From the cell containing the given text, extract its center point as [x, y] coordinate. 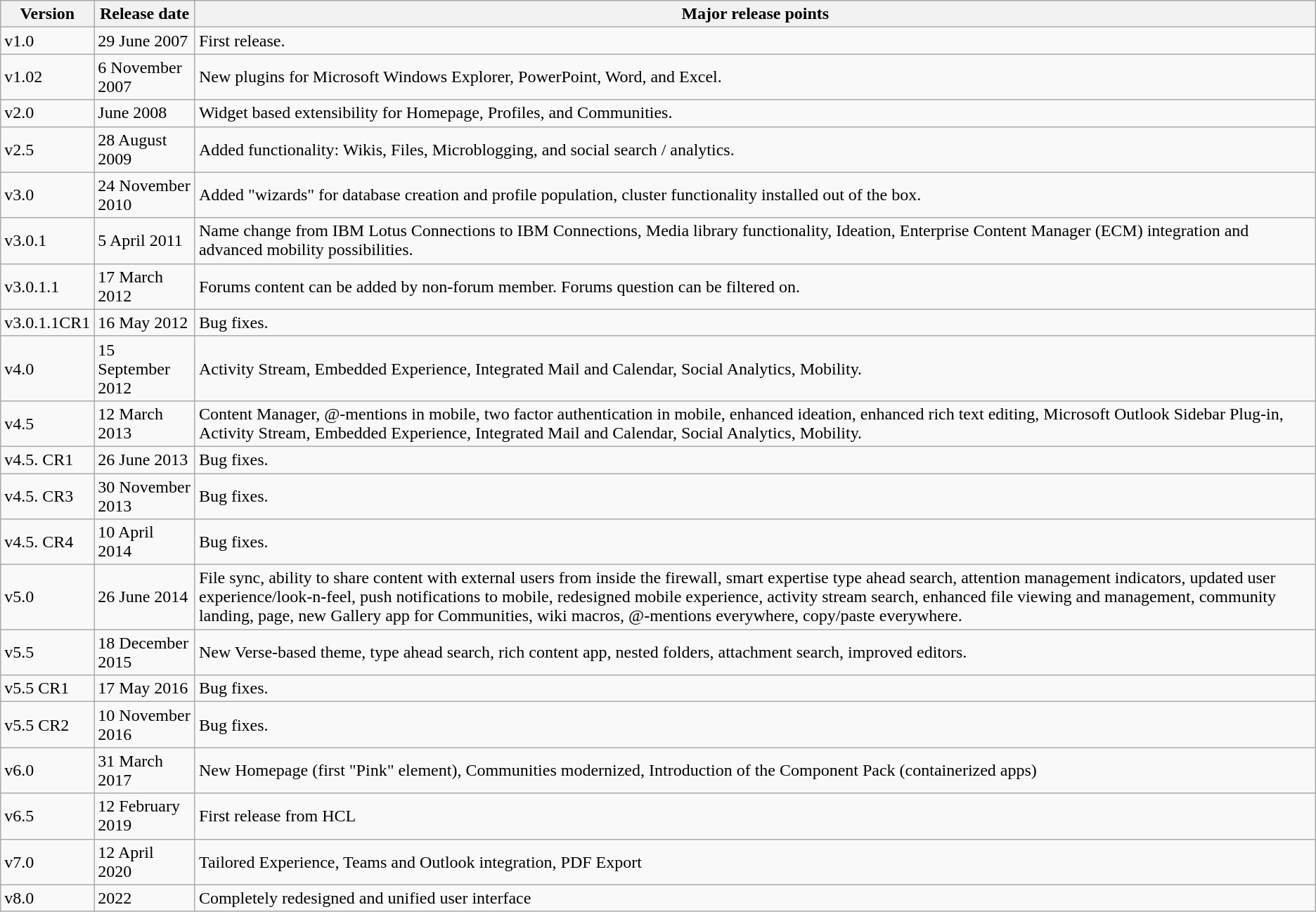
v3.0.1.1CR1 [48, 323]
First release. [755, 41]
6 November 2007 [145, 77]
v7.0 [48, 861]
v3.0.1 [48, 240]
v2.5 [48, 149]
18 December 2015 [145, 652]
v8.0 [48, 898]
v4.5. CR1 [48, 460]
26 June 2013 [145, 460]
Added "wizards" for database creation and profile population, cluster functionality installed out of the box. [755, 195]
12 February 2019 [145, 816]
v5.5 CR2 [48, 725]
16 May 2012 [145, 323]
Widget based extensibility for Homepage, Profiles, and Communities. [755, 113]
24 November 2010 [145, 195]
v4.5 [48, 423]
New Verse-based theme, type ahead search, rich content app, nested folders, attachment search, improved editors. [755, 652]
v5.5 CR1 [48, 689]
v5.0 [48, 597]
30 November 2013 [145, 496]
12 April 2020 [145, 861]
Release date [145, 14]
Major release points [755, 14]
v1.0 [48, 41]
26 June 2014 [145, 597]
New Homepage (first "Pink" element), Communities modernized, Introduction of the Component Pack (containerized apps) [755, 770]
v2.0 [48, 113]
v6.0 [48, 770]
New plugins for Microsoft Windows Explorer, PowerPoint, Word, and Excel. [755, 77]
17 March 2012 [145, 287]
June 2008 [145, 113]
31 March 2017 [145, 770]
v3.0 [48, 195]
First release from HCL [755, 816]
15 September 2012 [145, 368]
10 April 2014 [145, 542]
v3.0.1.1 [48, 287]
v4.0 [48, 368]
17 May 2016 [145, 689]
v4.5. CR4 [48, 542]
5 April 2011 [145, 240]
Completely redesigned and unified user interface [755, 898]
28 August 2009 [145, 149]
Forums content can be added by non-forum member. Forums question can be filtered on. [755, 287]
v1.02 [48, 77]
Version [48, 14]
Activity Stream, Embedded Experience, Integrated Mail and Calendar, Social Analytics, Mobility. [755, 368]
29 June 2007 [145, 41]
Added functionality: Wikis, Files, Microblogging, and social search / analytics. [755, 149]
2022 [145, 898]
10 November 2016 [145, 725]
12 March 2013 [145, 423]
v6.5 [48, 816]
v5.5 [48, 652]
Tailored Experience, Teams and Outlook integration, PDF Export [755, 861]
v4.5. CR3 [48, 496]
